Output the (X, Y) coordinate of the center of the cell containing the given text.  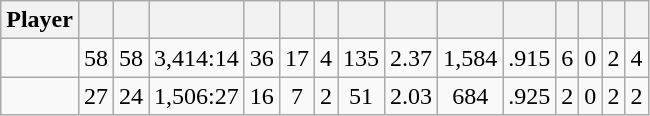
1,584 (470, 58)
7 (296, 96)
.925 (530, 96)
2.03 (412, 96)
2.37 (412, 58)
51 (362, 96)
3,414:14 (197, 58)
27 (96, 96)
36 (262, 58)
1,506:27 (197, 96)
135 (362, 58)
6 (568, 58)
16 (262, 96)
Player (40, 20)
24 (132, 96)
17 (296, 58)
.915 (530, 58)
684 (470, 96)
